Capture the cell that displays the provided text and extract its (X, Y) central coordinate. 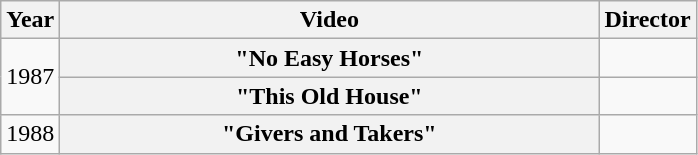
"No Easy Horses" (330, 58)
"Givers and Takers" (330, 134)
1988 (30, 134)
Year (30, 20)
"This Old House" (330, 96)
Video (330, 20)
1987 (30, 77)
Director (648, 20)
